Return (X, Y) of the center of cell containing provided text 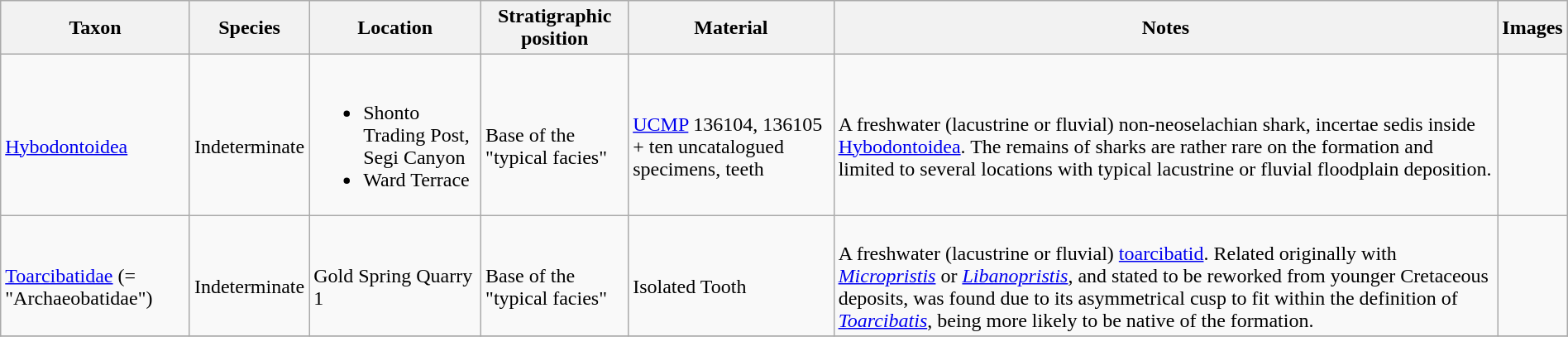
Material (731, 28)
Shonto Trading Post, Segi CanyonWard Terrace (395, 135)
Gold Spring Quarry 1 (395, 276)
Notes (1166, 28)
Images (1532, 28)
Location (395, 28)
Hybodontoidea (96, 135)
Species (249, 28)
Taxon (96, 28)
Isolated Tooth (731, 276)
UCMP 136104, 136105 + ten uncatalogued specimens, teeth (731, 135)
Toarcibatidae (= "Archaeobatidae") (96, 276)
Stratigraphic position (555, 28)
